Search for the cell housing the specified text and yield its [x, y] center coordinate. 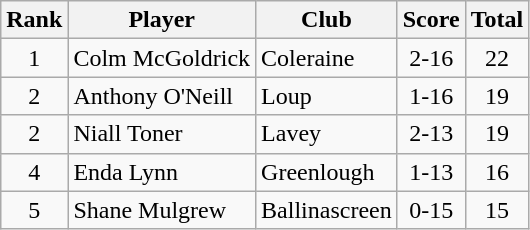
Enda Lynn [162, 172]
Ballinascreen [327, 210]
22 [497, 58]
Loup [327, 96]
1-16 [431, 96]
16 [497, 172]
Club [327, 20]
Lavey [327, 134]
15 [497, 210]
Greenlough [327, 172]
2-13 [431, 134]
Coleraine [327, 58]
1 [34, 58]
Colm McGoldrick [162, 58]
Total [497, 20]
0-15 [431, 210]
5 [34, 210]
Player [162, 20]
Niall Toner [162, 134]
1-13 [431, 172]
Rank [34, 20]
4 [34, 172]
2-16 [431, 58]
Anthony O'Neill [162, 96]
Shane Mulgrew [162, 210]
Score [431, 20]
